Provide the (x, y) coordinate of the cell's center where the given text is located.  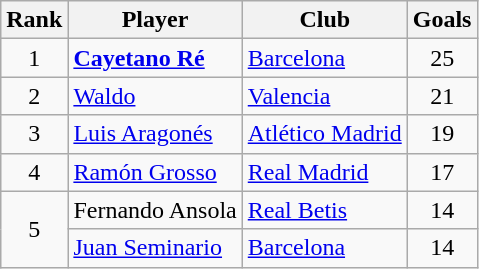
5 (34, 229)
Atlético Madrid (324, 134)
Cayetano Ré (155, 58)
1 (34, 58)
21 (442, 96)
Rank (34, 20)
Fernando Ansola (155, 210)
Goals (442, 20)
25 (442, 58)
Juan Seminario (155, 248)
4 (34, 172)
3 (34, 134)
Real Madrid (324, 172)
Player (155, 20)
Waldo (155, 96)
17 (442, 172)
Luis Aragonés (155, 134)
Ramón Grosso (155, 172)
19 (442, 134)
Club (324, 20)
Real Betis (324, 210)
2 (34, 96)
Valencia (324, 96)
